Capture the cell that displays the provided text and extract its (x, y) central coordinate. 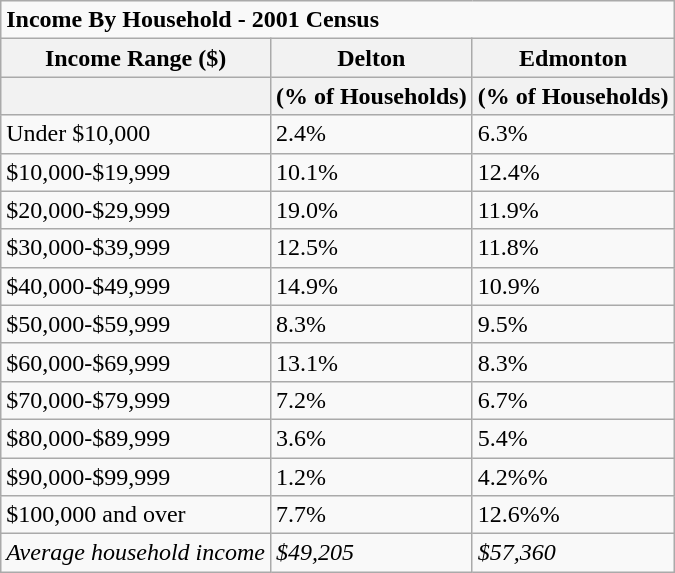
Average household income (136, 553)
$70,000-$79,999 (136, 400)
$57,360 (573, 553)
$40,000-$49,999 (136, 286)
7.7% (371, 515)
12.4% (573, 172)
7.2% (371, 400)
10.9% (573, 286)
$50,000-$59,999 (136, 324)
Delton (371, 58)
13.1% (371, 362)
$60,000-$69,999 (136, 362)
$10,000-$19,999 (136, 172)
Under $10,000 (136, 134)
9.5% (573, 324)
11.8% (573, 248)
2.4% (371, 134)
19.0% (371, 210)
4.2%% (573, 477)
6.3% (573, 134)
3.6% (371, 438)
$30,000-$39,999 (136, 248)
$80,000-$89,999 (136, 438)
1.2% (371, 477)
$20,000-$29,999 (136, 210)
$90,000-$99,999 (136, 477)
12.5% (371, 248)
10.1% (371, 172)
$49,205 (371, 553)
Income By Household - 2001 Census (338, 20)
11.9% (573, 210)
Edmonton (573, 58)
14.9% (371, 286)
6.7% (573, 400)
Income Range ($) (136, 58)
12.6%% (573, 515)
$100,000 and over (136, 515)
5.4% (573, 438)
